Capture the cell that displays the provided text and extract its [x, y] central coordinate. 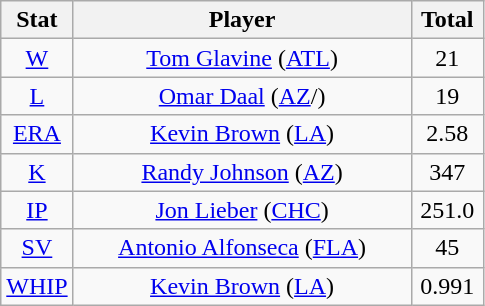
2.58 [447, 134]
SV [37, 248]
ERA [37, 134]
Player [242, 20]
IP [37, 210]
Randy Johnson (AZ) [242, 172]
251.0 [447, 210]
W [37, 58]
45 [447, 248]
Omar Daal (AZ/) [242, 96]
0.991 [447, 286]
L [37, 96]
Tom Glavine (ATL) [242, 58]
19 [447, 96]
WHIP [37, 286]
Jon Lieber (CHC) [242, 210]
Antonio Alfonseca (FLA) [242, 248]
K [37, 172]
21 [447, 58]
347 [447, 172]
Stat [37, 20]
Total [447, 20]
